Output the [x, y] coordinate of the center of the cell containing the given text.  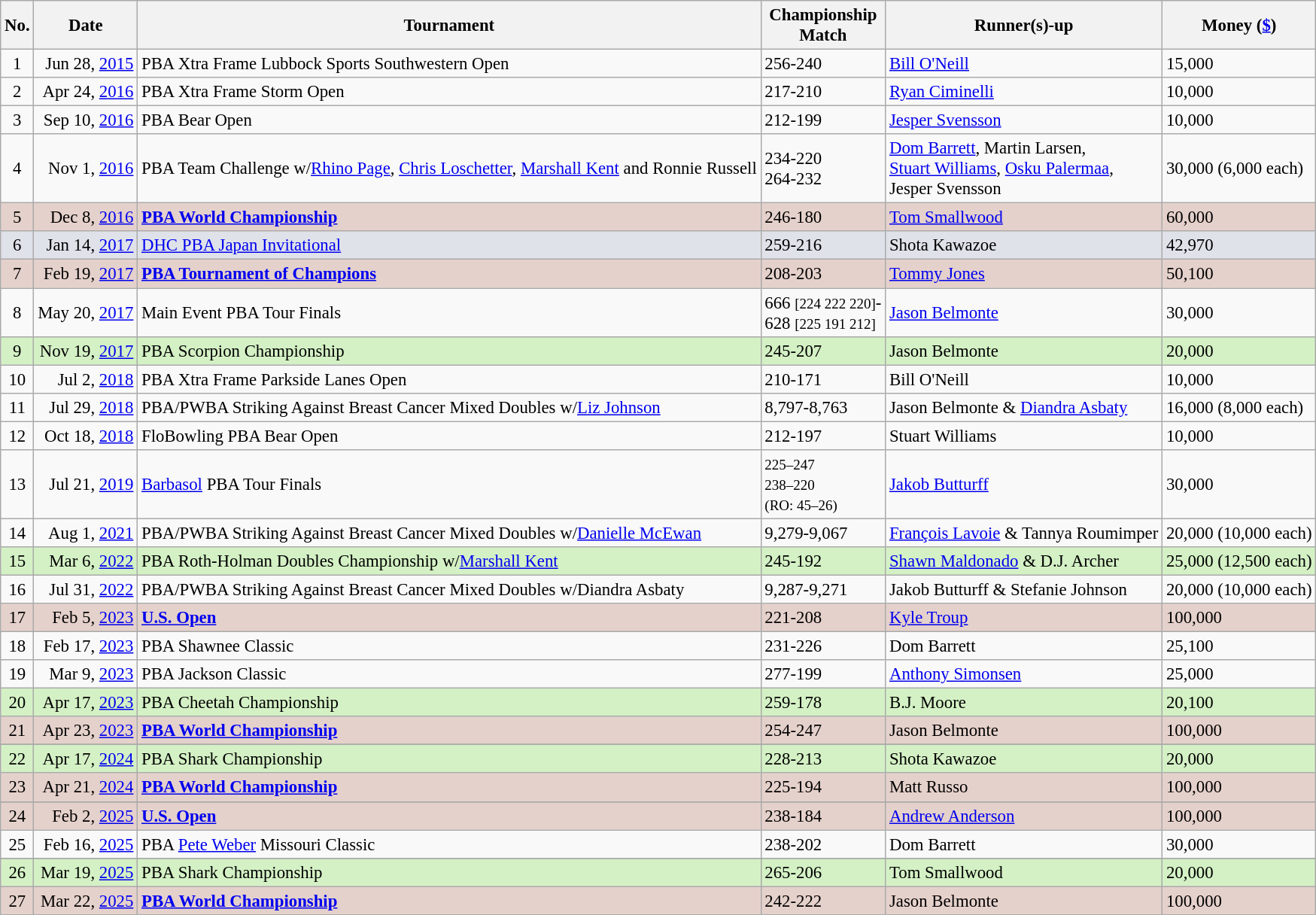
FloBowling PBA Bear Open [449, 436]
259-178 [823, 703]
Apr 24, 2016 [86, 92]
Jul 29, 2018 [86, 407]
DHC PBA Japan Invitational [449, 246]
27 [17, 901]
21 [17, 731]
9 [17, 351]
Dec 8, 2016 [86, 217]
Aug 1, 2021 [86, 533]
1 [17, 64]
François Lavoie & Tannya Roumimper [1024, 533]
228-213 [823, 759]
7 [17, 274]
17 [17, 618]
4 [17, 169]
217-210 [823, 92]
PBA Bear Open [449, 120]
210-171 [823, 379]
15,000 [1239, 64]
221-208 [823, 618]
254-247 [823, 731]
Jakob Butturff [1024, 485]
246-180 [823, 217]
PBA Xtra Frame Parkside Lanes Open [449, 379]
Mar 19, 2025 [86, 872]
PBA Team Challenge w/Rhino Page, Chris Loschetter, Marshall Kent and Ronnie Russell [449, 169]
50,100 [1239, 274]
5 [17, 217]
Feb 17, 2023 [86, 646]
Matt Russo [1024, 788]
24 [17, 816]
PBA Xtra Frame Storm Open [449, 92]
PBA/PWBA Striking Against Breast Cancer Mixed Doubles w/Danielle McEwan [449, 533]
225–247238–220(RO: 45–26) [823, 485]
Main Event PBA Tour Finals [449, 313]
10 [17, 379]
PBA Tournament of Champions [449, 274]
18 [17, 646]
26 [17, 872]
259-216 [823, 246]
23 [17, 788]
Mar 6, 2022 [86, 561]
PBA Roth-Holman Doubles Championship w/Marshall Kent [449, 561]
PBA/PWBA Striking Against Breast Cancer Mixed Doubles w/Liz Johnson [449, 407]
Oct 18, 2018 [86, 436]
30,000 (6,000 each) [1239, 169]
PBA Jackson Classic [449, 674]
Jason Belmonte & Diandra Asbaty [1024, 407]
212-197 [823, 436]
225-194 [823, 788]
238-202 [823, 844]
25,000 (12,500 each) [1239, 561]
Tournament [449, 26]
Feb 5, 2023 [86, 618]
Jan 14, 2017 [86, 246]
Mar 9, 2023 [86, 674]
PBA Shawnee Classic [449, 646]
60,000 [1239, 217]
245-192 [823, 561]
Tommy Jones [1024, 274]
25 [17, 844]
PBA/PWBA Striking Against Breast Cancer Mixed Doubles w/Diandra Asbaty [449, 589]
PBA Xtra Frame Lubbock Sports Southwestern Open [449, 64]
42,970 [1239, 246]
Kyle Troup [1024, 618]
25,100 [1239, 646]
13 [17, 485]
PBA Scorpion Championship [449, 351]
8,797-8,763 [823, 407]
Barbasol PBA Tour Finals [449, 485]
20 [17, 703]
16 [17, 589]
208-203 [823, 274]
Feb 19, 2017 [86, 274]
9,287-9,271 [823, 589]
Feb 16, 2025 [86, 844]
Apr 21, 2024 [86, 788]
19 [17, 674]
Andrew Anderson [1024, 816]
14 [17, 533]
Anthony Simonsen [1024, 674]
242-222 [823, 901]
Mar 22, 2025 [86, 901]
256-240 [823, 64]
ChampionshipMatch [823, 26]
277-199 [823, 674]
PBA Pete Weber Missouri Classic [449, 844]
No. [17, 26]
Jesper Svensson [1024, 120]
666 [224 222 220]-628 [225 191 212] [823, 313]
212-199 [823, 120]
238-184 [823, 816]
May 20, 2017 [86, 313]
Apr 23, 2023 [86, 731]
20,100 [1239, 703]
Jul 21, 2019 [86, 485]
3 [17, 120]
Money ($) [1239, 26]
PBA Cheetah Championship [449, 703]
2 [17, 92]
Jakob Butturff & Stefanie Johnson [1024, 589]
Ryan Ciminelli [1024, 92]
Dom Barrett, Martin Larsen, Stuart Williams, Osku Palermaa, Jesper Svensson [1024, 169]
22 [17, 759]
Date [86, 26]
16,000 (8,000 each) [1239, 407]
265-206 [823, 872]
Apr 17, 2023 [86, 703]
9,279-9,067 [823, 533]
Feb 2, 2025 [86, 816]
6 [17, 246]
231-226 [823, 646]
Shawn Maldonado & D.J. Archer [1024, 561]
B.J. Moore [1024, 703]
Apr 17, 2024 [86, 759]
11 [17, 407]
Sep 10, 2016 [86, 120]
Nov 19, 2017 [86, 351]
Jul 2, 2018 [86, 379]
Jul 31, 2022 [86, 589]
Stuart Williams [1024, 436]
234-220264-232 [823, 169]
25,000 [1239, 674]
Nov 1, 2016 [86, 169]
12 [17, 436]
245-207 [823, 351]
Runner(s)-up [1024, 26]
Jun 28, 2015 [86, 64]
8 [17, 313]
15 [17, 561]
